Extract the (X, Y) coordinate from the center of the cell holding the provided text.  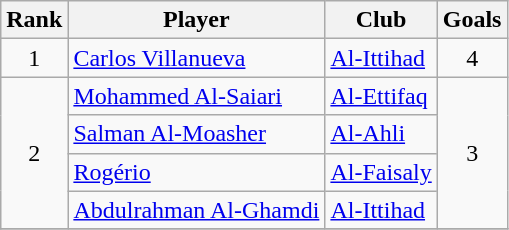
Al-Faisaly (381, 172)
1 (34, 58)
Goals (472, 20)
Salman Al-Moasher (196, 134)
Abdulrahman Al-Ghamdi (196, 210)
Rank (34, 20)
Al-Ahli (381, 134)
Al-Ettifaq (381, 96)
3 (472, 153)
Rogério (196, 172)
Player (196, 20)
Mohammed Al-Saiari (196, 96)
Club (381, 20)
2 (34, 153)
4 (472, 58)
Carlos Villanueva (196, 58)
